Provide the (X, Y) coordinate of the cell's center where the given text is located.  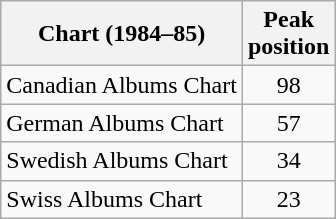
98 (288, 85)
Canadian Albums Chart (122, 85)
Peakposition (288, 34)
Swedish Albums Chart (122, 161)
Swiss Albums Chart (122, 199)
57 (288, 123)
34 (288, 161)
23 (288, 199)
Chart (1984–85) (122, 34)
German Albums Chart (122, 123)
